Pinpoint the cell where the given text exists, returning its (x, y) midpoint coordinate. 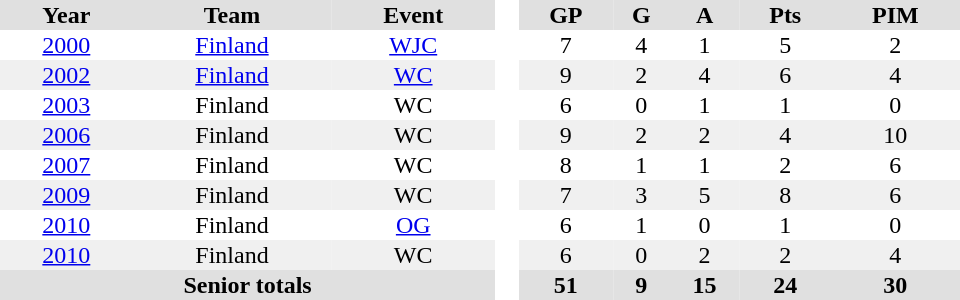
G (641, 15)
OG (413, 225)
2003 (66, 105)
2002 (66, 75)
2009 (66, 195)
10 (896, 135)
Senior totals (248, 285)
3 (641, 195)
30 (896, 285)
PIM (896, 15)
GP (566, 15)
51 (566, 285)
24 (786, 285)
2007 (66, 165)
Event (413, 15)
WJC (413, 45)
2000 (66, 45)
Pts (786, 15)
2006 (66, 135)
Team (232, 15)
Year (66, 15)
15 (704, 285)
A (704, 15)
